Scan for the cell matching the given text and deliver its [X, Y] coordinate at center. 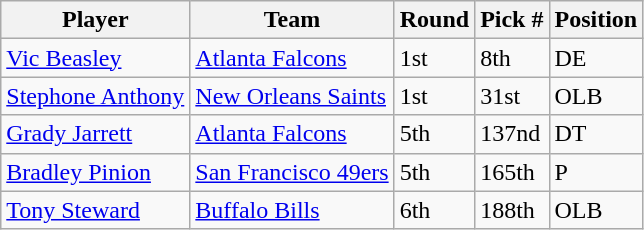
Tony Steward [96, 210]
137nd [512, 134]
Grady Jarrett [96, 134]
31st [512, 96]
San Francisco 49ers [292, 172]
165th [512, 172]
6th [434, 210]
Team [292, 20]
Stephone Anthony [96, 96]
DT [596, 134]
8th [512, 58]
Bradley Pinion [96, 172]
Position [596, 20]
Buffalo Bills [292, 210]
New Orleans Saints [292, 96]
Pick # [512, 20]
DE [596, 58]
188th [512, 210]
Vic Beasley [96, 58]
Player [96, 20]
Round [434, 20]
P [596, 172]
